Pinpoint the cell where the given text exists, returning its (X, Y) midpoint coordinate. 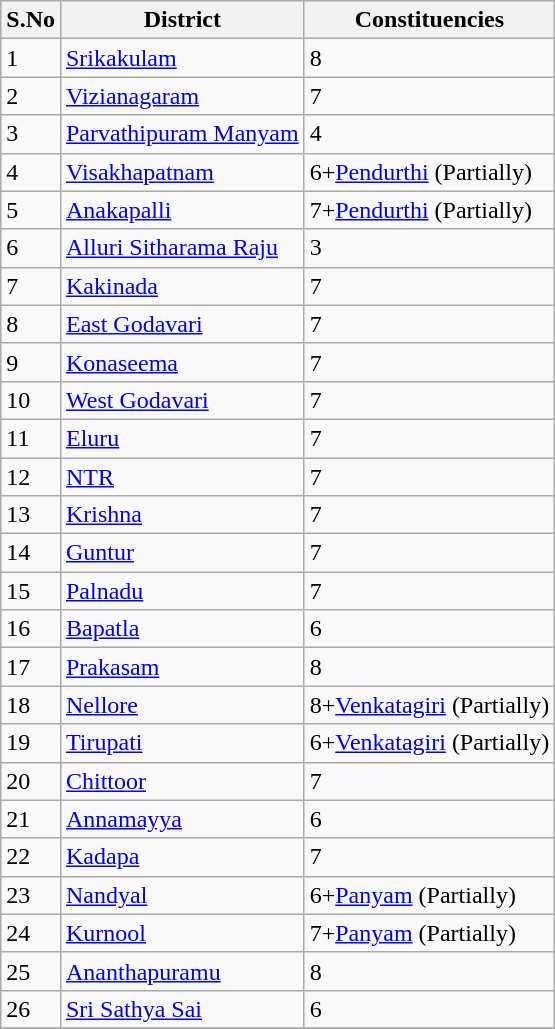
Kadapa (182, 857)
14 (31, 553)
Nellore (182, 705)
5 (31, 210)
Eluru (182, 438)
25 (31, 971)
23 (31, 895)
Palnadu (182, 591)
2 (31, 96)
Kakinada (182, 286)
7+Panyam (Partially) (430, 933)
Konaseema (182, 362)
9 (31, 362)
1 (31, 58)
22 (31, 857)
26 (31, 1009)
24 (31, 933)
20 (31, 781)
Srikakulam (182, 58)
6+Venkatagiri (Partially) (430, 743)
Prakasam (182, 667)
S.No (31, 20)
Parvathipuram Manyam (182, 134)
Chittoor (182, 781)
10 (31, 400)
Annamayya (182, 819)
Ananthapuramu (182, 971)
Kurnool (182, 933)
15 (31, 591)
Constituencies (430, 20)
West Godavari (182, 400)
18 (31, 705)
Alluri Sitharama Raju (182, 248)
11 (31, 438)
8+Venkatagiri (Partially) (430, 705)
6+Pendurthi (Partially) (430, 172)
19 (31, 743)
21 (31, 819)
Anakapalli (182, 210)
Bapatla (182, 629)
Guntur (182, 553)
East Godavari (182, 324)
13 (31, 515)
16 (31, 629)
Tirupati (182, 743)
Vizianagaram (182, 96)
Krishna (182, 515)
Visakhapatnam (182, 172)
6+Panyam (Partially) (430, 895)
7+Pendurthi (Partially) (430, 210)
Nandyal (182, 895)
17 (31, 667)
Sri Sathya Sai (182, 1009)
NTR (182, 477)
12 (31, 477)
District (182, 20)
